Scan for the cell matching the given text and deliver its [X, Y] coordinate at center. 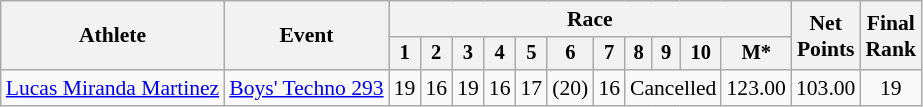
7 [609, 54]
Lucas Miranda Martinez [113, 88]
Athlete [113, 36]
103.00 [826, 88]
Cancelled [673, 88]
Final Rank [890, 36]
9 [666, 54]
(20) [570, 88]
17 [532, 88]
2 [436, 54]
Boys' Techno 293 [306, 88]
Event [306, 36]
6 [570, 54]
NetPoints [826, 36]
4 [500, 54]
5 [532, 54]
M* [756, 54]
1 [405, 54]
10 [701, 54]
123.00 [756, 88]
3 [468, 54]
Race [590, 19]
8 [638, 54]
